Scan for the cell matching the given text and deliver its (x, y) coordinate at center. 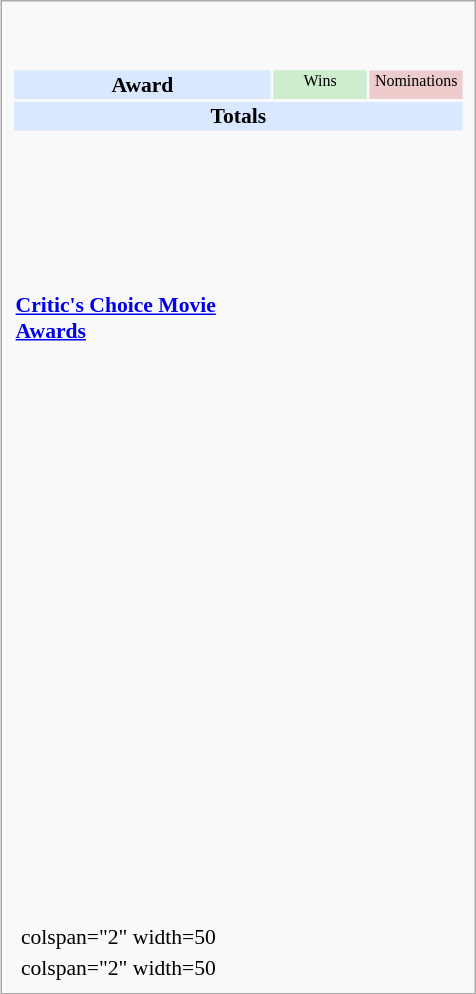
Nominations (416, 84)
Award Wins Nominations Totals Critic's Choice Movie Awards (239, 480)
Totals (238, 116)
Wins (320, 84)
Critic's Choice Movie Awards (142, 318)
Award (142, 84)
